Detect which cell encompasses the target text, then output its [X, Y] center coordinate. 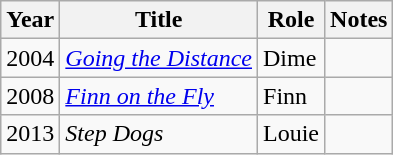
Role [292, 20]
Finn on the Fly [159, 96]
Title [159, 20]
Notes [359, 20]
2008 [30, 96]
Louie [292, 134]
Dime [292, 58]
Year [30, 20]
2004 [30, 58]
Finn [292, 96]
Going the Distance [159, 58]
Step Dogs [159, 134]
2013 [30, 134]
